Extract the (x, y) coordinate from the center of the cell holding the provided text.  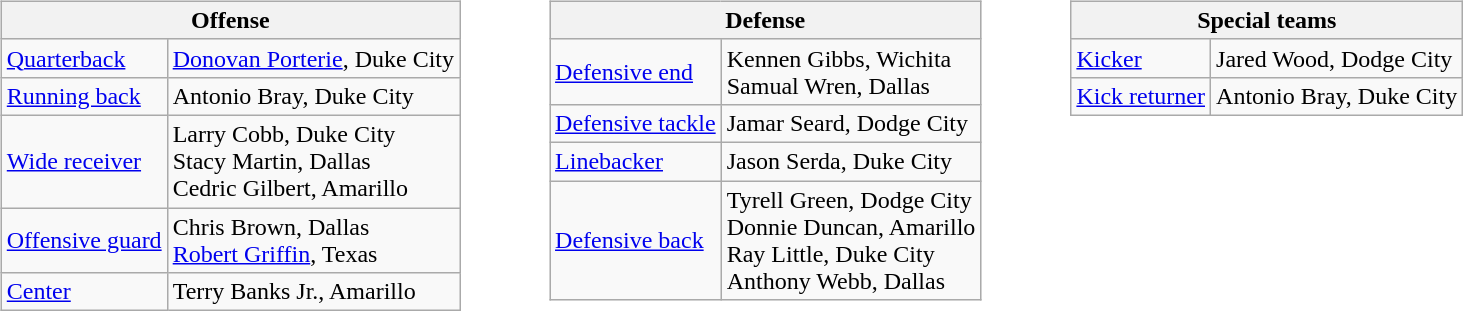
Defensive back (636, 240)
Kick returner (1141, 96)
Linebacker (636, 161)
Offensive guard (84, 240)
Jared Wood, Dodge City (1337, 58)
Chris Brown, DallasRobert Griffin, Texas (313, 240)
Tyrell Green, Dodge CityDonnie Duncan, AmarilloRay Little, Duke CityAnthony Webb, Dallas (851, 240)
Defense (766, 20)
Quarterback (84, 58)
Running back (84, 96)
Terry Banks Jr., Amarillo (313, 292)
Jason Serda, Duke City (851, 161)
Defensive tackle (636, 123)
Wide receiver (84, 161)
Special teams (1267, 20)
Jamar Seard, Dodge City (851, 123)
Kennen Gibbs, WichitaSamual Wren, Dallas (851, 72)
Defensive end (636, 72)
Offense (230, 20)
Larry Cobb, Duke CityStacy Martin, DallasCedric Gilbert, Amarillo (313, 161)
Center (84, 292)
Donovan Porterie, Duke City (313, 58)
Kicker (1141, 58)
